Search for the cell housing the specified text and yield its (x, y) center coordinate. 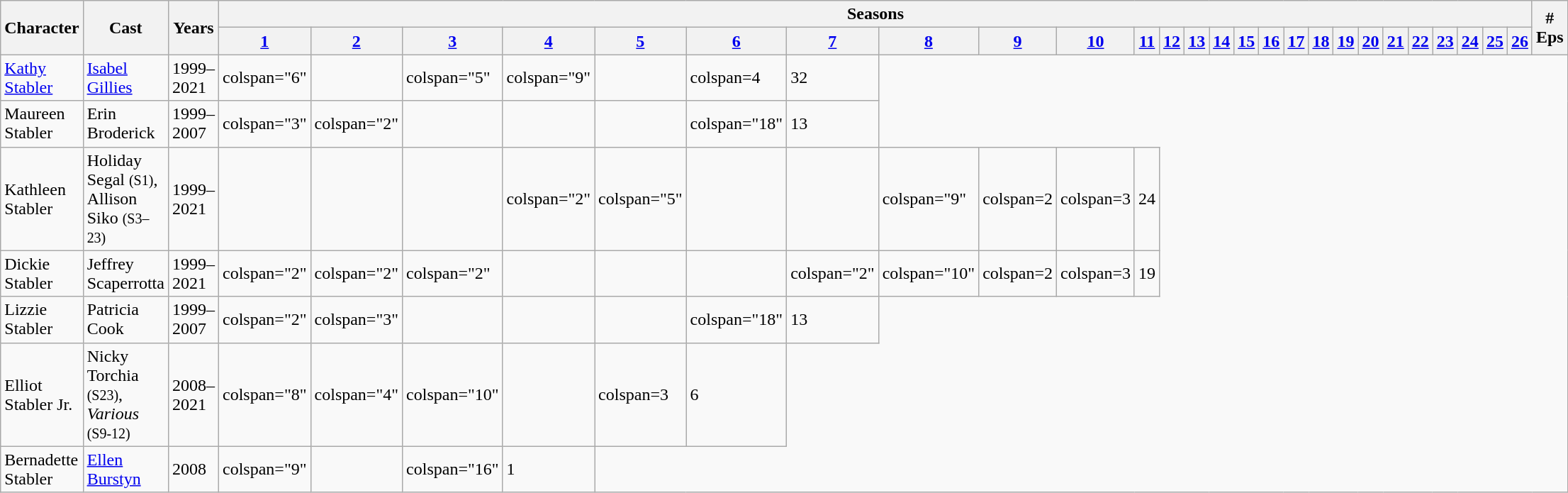
2 (357, 41)
26 (1520, 41)
12 (1172, 41)
10 (1096, 41)
18 (1321, 41)
colspan="8" (265, 394)
colspan="4" (357, 394)
17 (1296, 41)
colspan=4 (737, 78)
15 (1246, 41)
5 (641, 41)
32 (833, 78)
Patricia Cook (125, 319)
8 (929, 41)
25 (1494, 41)
colspan="16" (453, 470)
Nicky Torchia (S23), Various (S9-12) (125, 394)
Kathy Stabler (42, 78)
Cast (125, 28)
23 (1445, 41)
Elliot Stabler Jr. (42, 394)
20 (1371, 41)
Character (42, 28)
Maureen Stabler (42, 123)
Ellen Burstyn (125, 470)
11 (1147, 41)
4 (549, 41)
Kathleen Stabler (42, 199)
21 (1395, 41)
Lizzie Stabler (42, 319)
14 (1222, 41)
16 (1272, 41)
22 (1421, 41)
Jeffrey Scaperrotta (125, 274)
Erin Broderick (125, 123)
7 (833, 41)
2008–2021 (193, 394)
colspan="6" (265, 78)
Seasons (876, 14)
Bernadette Stabler (42, 470)
Isabel Gillies (125, 78)
9 (1018, 41)
Holiday Segal (S1), Allison Siko (S3–23) (125, 199)
Dickie Stabler (42, 274)
2008 (193, 470)
# Eps (1550, 28)
Years (193, 28)
3 (453, 41)
